Extract the [X, Y] coordinate from the center of the cell holding the provided text.  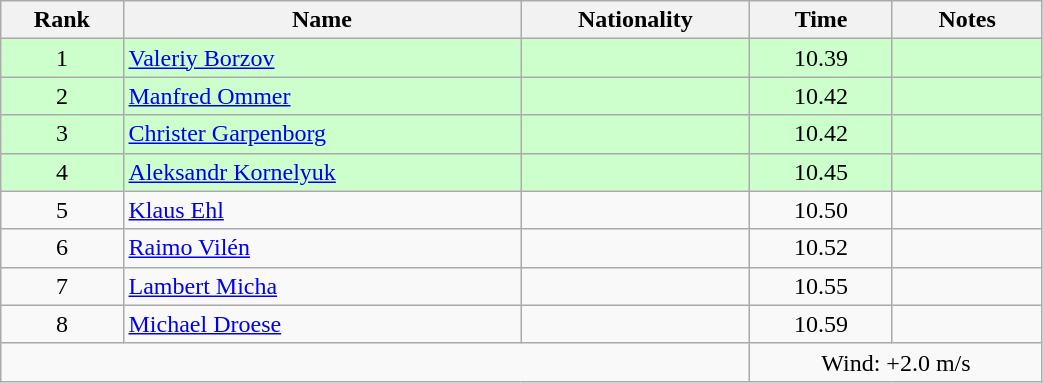
Christer Garpenborg [322, 134]
Name [322, 20]
1 [62, 58]
7 [62, 286]
8 [62, 324]
5 [62, 210]
3 [62, 134]
4 [62, 172]
10.50 [821, 210]
Rank [62, 20]
Notes [967, 20]
Wind: +2.0 m/s [896, 362]
Aleksandr Kornelyuk [322, 172]
Lambert Micha [322, 286]
Valeriy Borzov [322, 58]
Manfred Ommer [322, 96]
10.45 [821, 172]
Michael Droese [322, 324]
10.52 [821, 248]
10.39 [821, 58]
Time [821, 20]
10.59 [821, 324]
6 [62, 248]
10.55 [821, 286]
Klaus Ehl [322, 210]
Nationality [636, 20]
Raimo Vilén [322, 248]
2 [62, 96]
